Search for the cell housing the specified text and yield its [x, y] center coordinate. 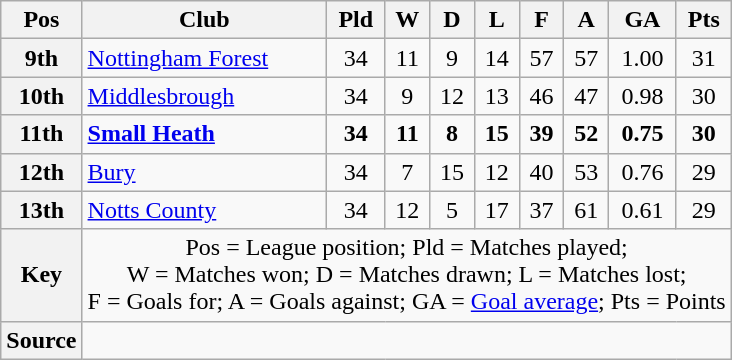
10th [42, 96]
W [408, 20]
9th [42, 58]
46 [542, 96]
0.98 [643, 96]
7 [408, 172]
Middlesbrough [204, 96]
31 [704, 58]
Pos [42, 20]
GA [643, 20]
D [452, 20]
1.00 [643, 58]
Notts County [204, 210]
13 [496, 96]
F [542, 20]
Pts [704, 20]
52 [586, 134]
0.76 [643, 172]
Nottingham Forest [204, 58]
40 [542, 172]
37 [542, 210]
61 [586, 210]
53 [586, 172]
Small Heath [204, 134]
0.75 [643, 134]
17 [496, 210]
39 [542, 134]
47 [586, 96]
Key [42, 275]
13th [42, 210]
0.61 [643, 210]
A [586, 20]
Club [204, 20]
5 [452, 210]
Bury [204, 172]
Source [42, 340]
8 [452, 134]
L [496, 20]
14 [496, 58]
12th [42, 172]
11th [42, 134]
Pld [356, 20]
